Return (x, y) of the center of cell containing provided text 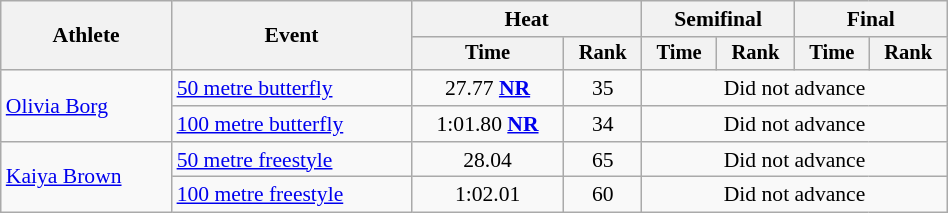
Event (292, 36)
100 metre butterfly (292, 124)
1:02.01 (487, 195)
65 (603, 160)
34 (603, 124)
28.04 (487, 160)
100 metre freestyle (292, 195)
50 metre butterfly (292, 88)
1:01.80 NR (487, 124)
60 (603, 195)
50 metre freestyle (292, 160)
Semifinal (718, 19)
Heat (526, 19)
Final (870, 19)
Athlete (86, 36)
Olivia Borg (86, 106)
Kaiya Brown (86, 178)
27.77 NR (487, 88)
35 (603, 88)
